Return the [x, y] coordinate for the center point of the cell that contains the specified text.  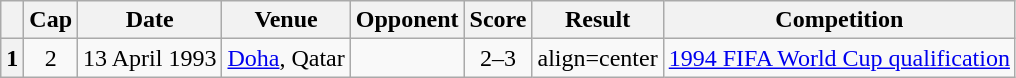
Venue [286, 20]
Competition [839, 20]
Doha, Qatar [286, 58]
Date [150, 20]
Cap [51, 20]
Result [598, 20]
1994 FIFA World Cup qualification [839, 58]
align=center [598, 58]
Opponent [407, 20]
13 April 1993 [150, 58]
1 [12, 58]
2 [51, 58]
Score [498, 20]
2–3 [498, 58]
